Detect which cell encompasses the target text, then output its [x, y] center coordinate. 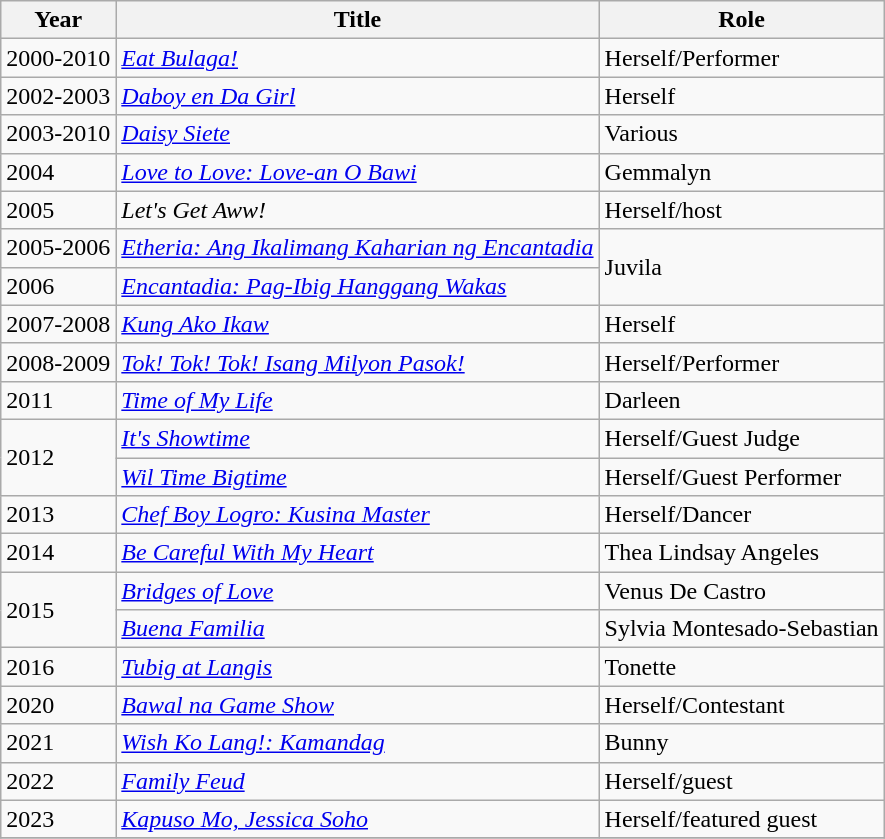
Herself/Contestant [742, 705]
Etheria: Ang Ikalimang Kaharian ng Encantadia [358, 248]
2015 [58, 610]
Tubig at Langis [358, 667]
2023 [58, 819]
Kapuso Mo, Jessica Soho [358, 819]
Daisy Siete [358, 134]
Herself/Dancer [742, 515]
2012 [58, 457]
Love to Love: Love-an O Bawi [358, 172]
2013 [58, 515]
2000-2010 [58, 58]
2016 [58, 667]
Encantadia: Pag-Ibig Hanggang Wakas [358, 286]
Herself/host [742, 210]
2022 [58, 781]
2004 [58, 172]
Be Careful With My Heart [358, 553]
Juvila [742, 267]
Tonette [742, 667]
It's Showtime [358, 438]
2003-2010 [58, 134]
2007-2008 [58, 324]
Time of My Life [358, 400]
Bridges of Love [358, 591]
Bawal na Game Show [358, 705]
Eat Bulaga! [358, 58]
Chef Boy Logro: Kusina Master [358, 515]
Various [742, 134]
Bunny [742, 743]
2020 [58, 705]
Kung Ako Ikaw [358, 324]
Let's Get Aww! [358, 210]
2008-2009 [58, 362]
Daboy en Da Girl [358, 96]
2005 [58, 210]
Year [58, 20]
Title [358, 20]
Buena Familia [358, 629]
2006 [58, 286]
Role [742, 20]
2014 [58, 553]
Venus De Castro [742, 591]
Darleen [742, 400]
Herself/Guest Judge [742, 438]
Sylvia Montesado-Sebastian [742, 629]
Gemmalyn [742, 172]
Herself/featured guest [742, 819]
2011 [58, 400]
Tok! Tok! Tok! Isang Milyon Pasok! [358, 362]
Thea Lindsay Angeles [742, 553]
Herself/Guest Performer [742, 477]
Family Feud [358, 781]
Herself/guest [742, 781]
2002-2003 [58, 96]
2021 [58, 743]
2005-2006 [58, 248]
Wil Time Bigtime [358, 477]
Wish Ko Lang!: Kamandag [358, 743]
